Find where the given text appears and provide that cell's center as (x, y) coordinate. 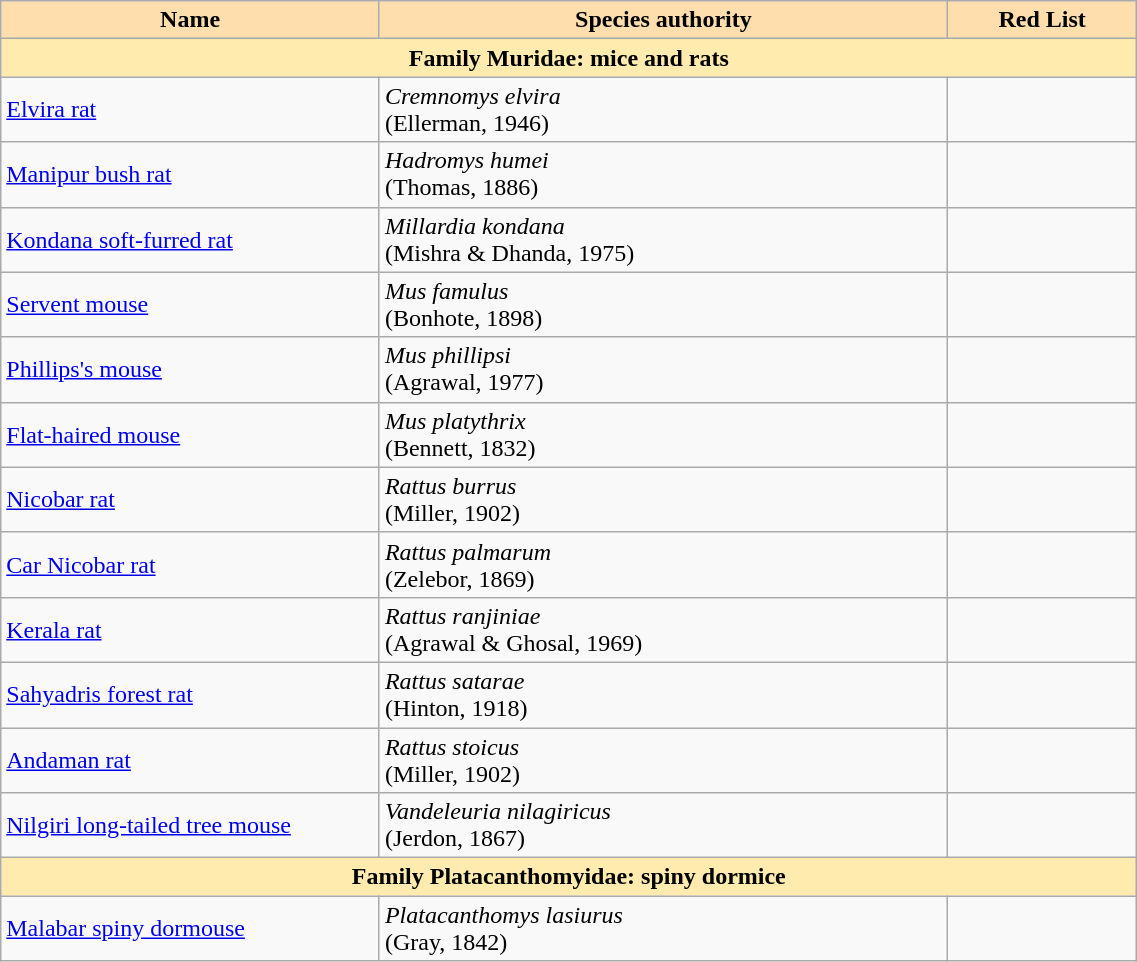
Manipur bush rat (190, 174)
Andaman rat (190, 760)
Flat-haired mouse (190, 434)
Nicobar rat (190, 500)
Millardia kondana(Mishra & Dhanda, 1975) (663, 240)
Mus famulus(Bonhote, 1898) (663, 304)
Vandeleuria nilagiricus(Jerdon, 1867) (663, 826)
Red List (1042, 20)
Family Platacanthomyidae: spiny dormice (569, 877)
Nilgiri long-tailed tree mouse (190, 826)
Rattus palmarum(Zelebor, 1869) (663, 564)
Cremnomys elvira(Ellerman, 1946) (663, 110)
Platacanthomys lasiurus(Gray, 1842) (663, 928)
Rattus stoicus(Miller, 1902) (663, 760)
Family Muridae: mice and rats (569, 58)
Mus phillipsi(Agrawal, 1977) (663, 370)
Servent mouse (190, 304)
Elvira rat (190, 110)
Kondana soft-furred rat (190, 240)
Species authority (663, 20)
Rattus burrus(Miller, 1902) (663, 500)
Phillips's mouse (190, 370)
Car Nicobar rat (190, 564)
Kerala rat (190, 630)
Name (190, 20)
Rattus ranjiniae(Agrawal & Ghosal, 1969) (663, 630)
Malabar spiny dormouse (190, 928)
Hadromys humei(Thomas, 1886) (663, 174)
Rattus satarae(Hinton, 1918) (663, 694)
Sahyadris forest rat (190, 694)
Mus platythrix(Bennett, 1832) (663, 434)
